Pinpoint the cell where the given text exists, returning its (X, Y) midpoint coordinate. 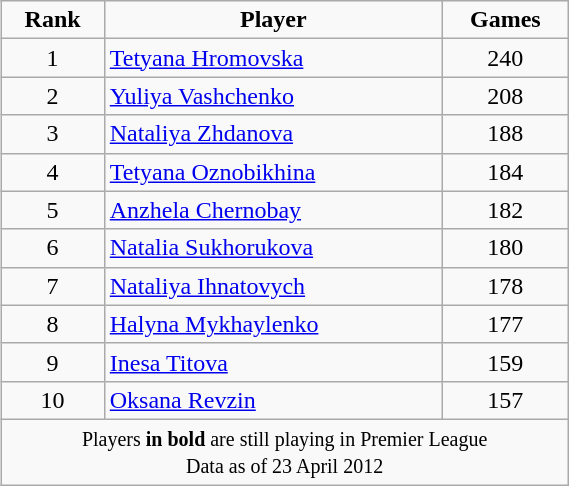
Inesa Titova (273, 362)
3 (52, 134)
8 (52, 324)
Nataliya Ihnatovych (273, 286)
178 (505, 286)
1 (52, 58)
Oksana Revzin (273, 400)
Yuliya Vashchenko (273, 96)
184 (505, 172)
10 (52, 400)
177 (505, 324)
Tetyana Hromovska (273, 58)
4 (52, 172)
2 (52, 96)
159 (505, 362)
157 (505, 400)
240 (505, 58)
Halyna Mykhaylenko (273, 324)
208 (505, 96)
188 (505, 134)
Player (273, 20)
Players in bold are still playing in Premier LeagueData as of 23 April 2012 (284, 452)
Rank (52, 20)
Natalia Sukhorukova (273, 248)
7 (52, 286)
Tetyana Oznobikhina (273, 172)
6 (52, 248)
Games (505, 20)
Nataliya Zhdanova (273, 134)
180 (505, 248)
182 (505, 210)
9 (52, 362)
5 (52, 210)
Anzhela Chernobay (273, 210)
